Detect which cell encompasses the target text, then output its [X, Y] center coordinate. 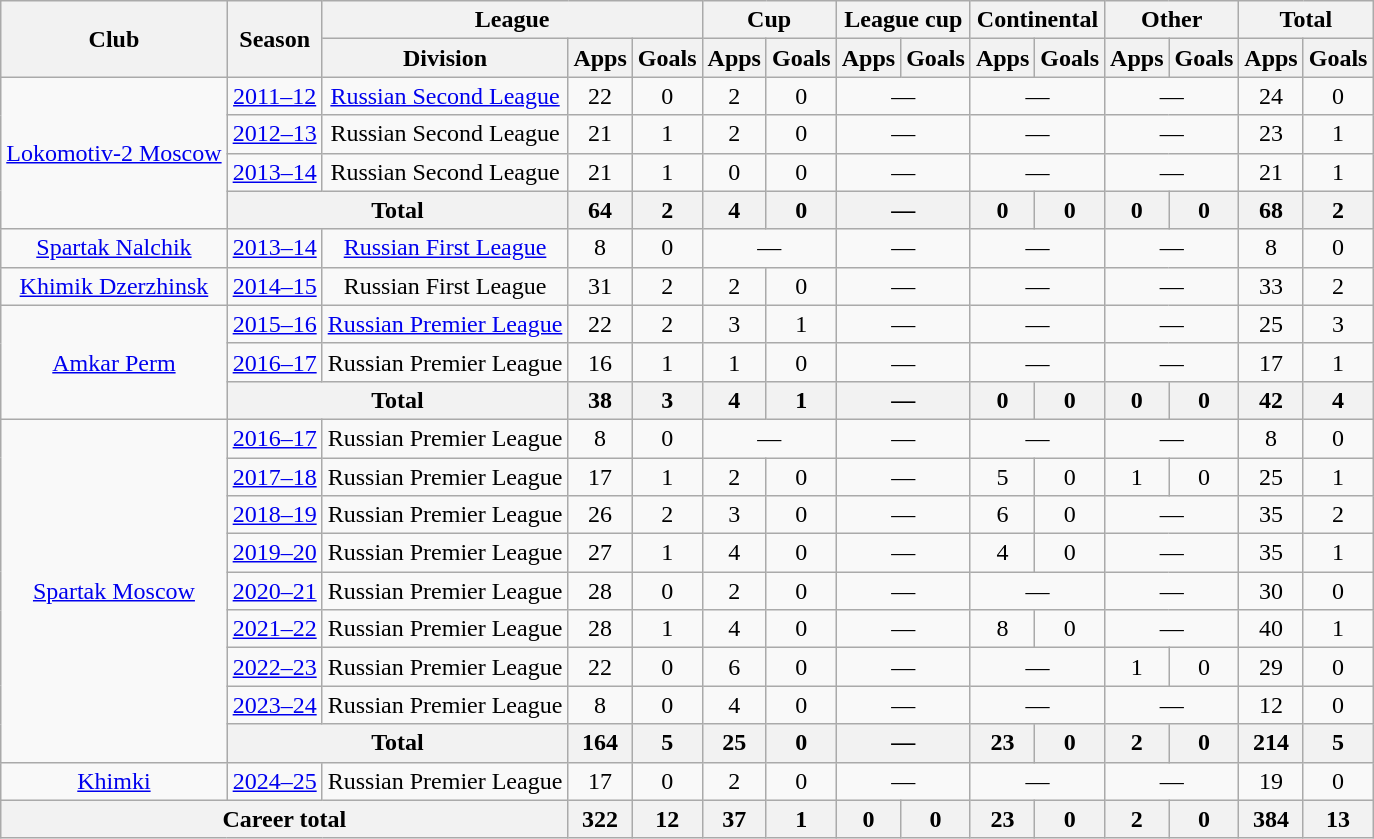
2019–20 [274, 553]
2022–23 [274, 667]
Division [445, 58]
League [512, 20]
13 [1338, 819]
30 [1271, 591]
38 [600, 400]
322 [600, 819]
2024–25 [274, 781]
Spartak Nalchik [114, 248]
2011–12 [274, 96]
League cup [903, 20]
Spartak Moscow [114, 590]
Continental [1037, 20]
19 [1271, 781]
Amkar Perm [114, 362]
33 [1271, 286]
40 [1271, 629]
2012–13 [274, 134]
384 [1271, 819]
Lokomotiv-2 Moscow [114, 153]
27 [600, 553]
2021–22 [274, 629]
42 [1271, 400]
26 [600, 515]
Khimki [114, 781]
16 [600, 362]
37 [734, 819]
68 [1271, 210]
Season [274, 39]
Khimik Dzerzhinsk [114, 286]
2018–19 [274, 515]
31 [600, 286]
2017–18 [274, 477]
Other [1172, 20]
214 [1271, 743]
64 [600, 210]
Cup [769, 20]
24 [1271, 96]
2023–24 [274, 705]
Career total [284, 819]
164 [600, 743]
2020–21 [274, 591]
29 [1271, 667]
Club [114, 39]
2014–15 [274, 286]
2015–16 [274, 324]
